From the cell containing the given text, extract its center point as (x, y) coordinate. 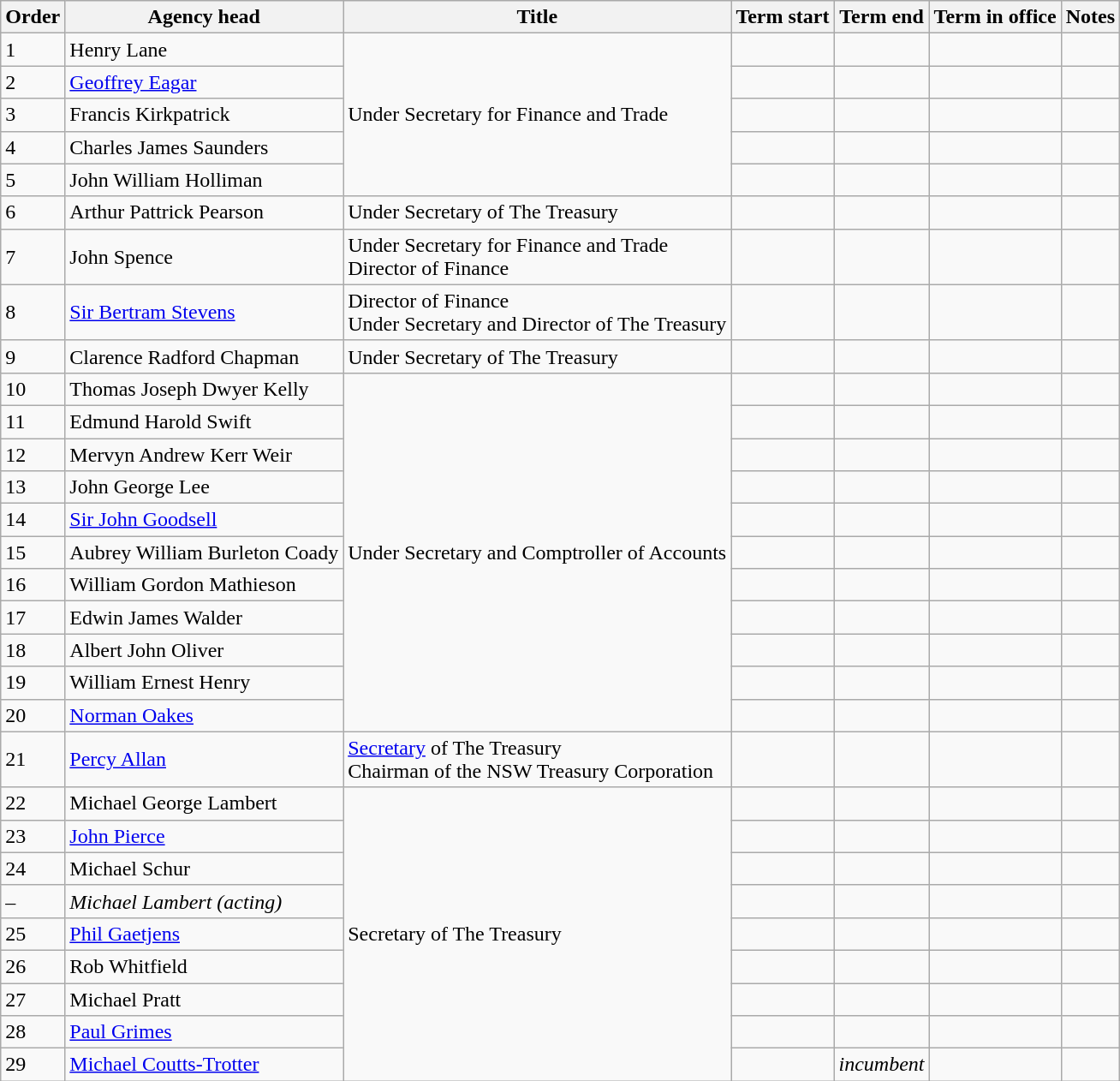
Norman Oakes (204, 715)
Michael Schur (204, 869)
23 (33, 836)
Edwin James Walder (204, 618)
Henry Lane (204, 50)
16 (33, 585)
7 (33, 257)
6 (33, 212)
Arthur Pattrick Pearson (204, 212)
William Gordon Mathieson (204, 585)
8 (33, 312)
26 (33, 966)
Michael Lambert (acting) (204, 901)
28 (33, 1032)
Clarence Radford Chapman (204, 356)
Michael George Lambert (204, 803)
Director of FinanceUnder Secretary and Director of The Treasury (538, 312)
Secretary of The Treasury (538, 934)
Michael Pratt (204, 1000)
Mervyn Andrew Kerr Weir (204, 455)
Geoffrey Eagar (204, 82)
Under Secretary for Finance and TradeDirector of Finance (538, 257)
1 (33, 50)
14 (33, 520)
Aubrey William Burleton Coady (204, 552)
3 (33, 115)
Agency head (204, 17)
Term end (882, 17)
John Pierce (204, 836)
Charles James Saunders (204, 147)
13 (33, 487)
Sir John Goodsell (204, 520)
17 (33, 618)
Paul Grimes (204, 1032)
William Ernest Henry (204, 683)
Rob Whitfield (204, 966)
John Spence (204, 257)
4 (33, 147)
25 (33, 934)
24 (33, 869)
Under Secretary for Finance and Trade (538, 115)
Secretary of The TreasuryChairman of the NSW Treasury Corporation (538, 759)
Percy Allan (204, 759)
Edmund Harold Swift (204, 421)
incumbent (882, 1065)
29 (33, 1065)
21 (33, 759)
– (33, 901)
10 (33, 389)
Notes (1090, 17)
Michael Coutts-Trotter (204, 1065)
Term start (783, 17)
Albert John Oliver (204, 650)
19 (33, 683)
Francis Kirkpatrick (204, 115)
2 (33, 82)
Order (33, 17)
Sir Bertram Stevens (204, 312)
John George Lee (204, 487)
20 (33, 715)
5 (33, 180)
15 (33, 552)
Thomas Joseph Dwyer Kelly (204, 389)
Phil Gaetjens (204, 934)
18 (33, 650)
22 (33, 803)
12 (33, 455)
11 (33, 421)
John William Holliman (204, 180)
9 (33, 356)
Under Secretary and Comptroller of Accounts (538, 552)
27 (33, 1000)
Term in office (995, 17)
Title (538, 17)
